Find where the given text appears and provide that cell's center as [x, y] coordinate. 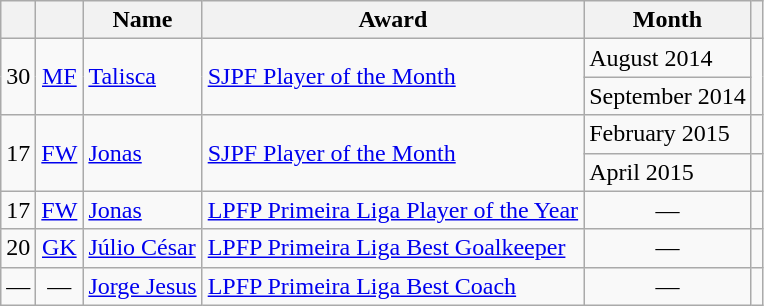
Award [392, 20]
Talisca [142, 77]
20 [18, 248]
30 [18, 77]
LPFP Primeira Liga Player of the Year [392, 210]
August 2014 [668, 58]
February 2015 [668, 134]
Júlio César [142, 248]
Name [142, 20]
April 2015 [668, 172]
MF [60, 77]
Month [668, 20]
LPFP Primeira Liga Best Goalkeeper [392, 248]
GK [60, 248]
September 2014 [668, 96]
Jorge Jesus [142, 286]
LPFP Primeira Liga Best Coach [392, 286]
